Scan for the cell matching the given text and deliver its (X, Y) coordinate at center. 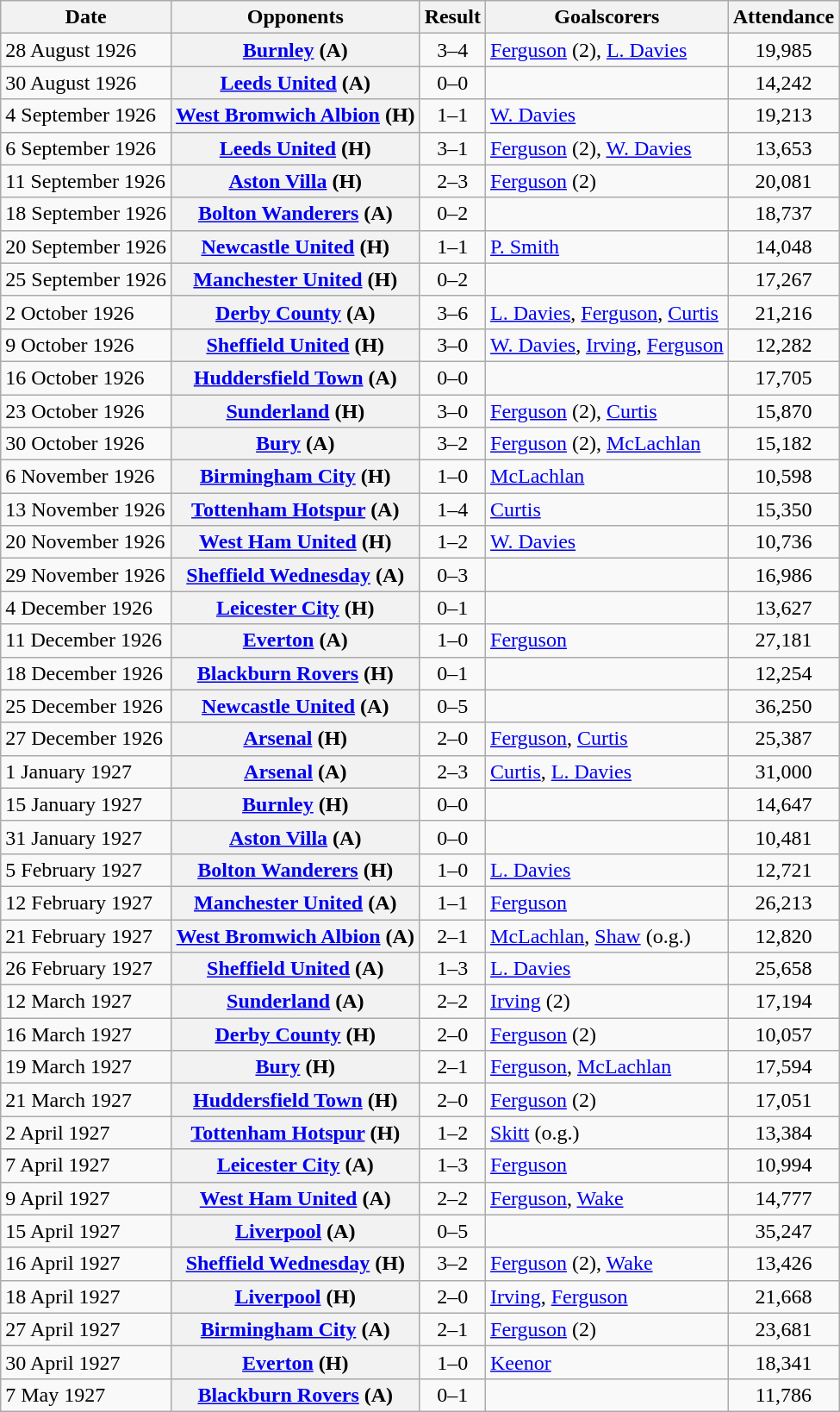
Bury (H) (295, 1067)
10,994 (783, 1165)
Date (86, 17)
12,820 (783, 935)
Ferguson (2), Curtis (607, 411)
Bury (A) (295, 444)
Sunderland (A) (295, 1002)
9 April 1927 (86, 1198)
Blackburn Rovers (H) (295, 673)
15,870 (783, 411)
Burnley (A) (295, 50)
Arsenal (A) (295, 772)
14,777 (783, 1198)
31,000 (783, 772)
26,213 (783, 903)
Sheffield United (H) (295, 345)
25 September 1926 (86, 279)
11 September 1926 (86, 181)
Ferguson (2), Wake (607, 1264)
35,247 (783, 1231)
Tottenham Hotspur (H) (295, 1133)
Bolton Wanderers (H) (295, 870)
5 February 1927 (86, 870)
Birmingham City (A) (295, 1329)
3–1 (452, 148)
21,668 (783, 1296)
15 April 1927 (86, 1231)
13,426 (783, 1264)
4 December 1926 (86, 608)
12,254 (783, 673)
12,721 (783, 870)
1 January 1927 (86, 772)
15,182 (783, 444)
Birmingham City (H) (295, 477)
6 September 1926 (86, 148)
13,627 (783, 608)
10,057 (783, 1034)
23,681 (783, 1329)
27 April 1927 (86, 1329)
21,216 (783, 312)
18 September 1926 (86, 214)
17,051 (783, 1100)
Leicester City (A) (295, 1165)
18 December 1926 (86, 673)
Attendance (783, 17)
Goalscorers (607, 17)
West Ham United (H) (295, 542)
21 March 1927 (86, 1100)
36,250 (783, 706)
Sunderland (H) (295, 411)
Ferguson (2), L. Davies (607, 50)
Newcastle United (A) (295, 706)
Ferguson (2), McLachlan (607, 444)
16 October 1926 (86, 378)
Curtis, L. Davies (607, 772)
McLachlan (607, 477)
Derby County (H) (295, 1034)
3–4 (452, 50)
17,705 (783, 378)
30 April 1927 (86, 1362)
McLachlan, Shaw (o.g.) (607, 935)
19,213 (783, 116)
15 January 1927 (86, 804)
7 May 1927 (86, 1395)
29 November 1926 (86, 575)
20,081 (783, 181)
Arsenal (H) (295, 739)
Ferguson, McLachlan (607, 1067)
20 September 1926 (86, 247)
Burnley (H) (295, 804)
23 October 1926 (86, 411)
28 August 1926 (86, 50)
7 April 1927 (86, 1165)
Leeds United (A) (295, 83)
12 February 1927 (86, 903)
6 November 1926 (86, 477)
Liverpool (A) (295, 1231)
20 November 1926 (86, 542)
30 August 1926 (86, 83)
W. Davies, Irving, Ferguson (607, 345)
Derby County (A) (295, 312)
13,384 (783, 1133)
12,282 (783, 345)
West Ham United (A) (295, 1198)
21 February 1927 (86, 935)
10,736 (783, 542)
14,242 (783, 83)
31 January 1927 (86, 837)
Leeds United (H) (295, 148)
18 April 1927 (86, 1296)
25,658 (783, 969)
Irving, Ferguson (607, 1296)
Aston Villa (A) (295, 837)
Aston Villa (H) (295, 181)
Newcastle United (H) (295, 247)
11,786 (783, 1395)
18,341 (783, 1362)
Irving (2) (607, 1002)
14,647 (783, 804)
0–3 (452, 575)
Manchester United (H) (295, 279)
18,737 (783, 214)
17,267 (783, 279)
19,985 (783, 50)
9 October 1926 (86, 345)
Everton (H) (295, 1362)
Blackburn Rovers (A) (295, 1395)
11 December 1926 (86, 640)
Ferguson, Curtis (607, 739)
Huddersfield Town (A) (295, 378)
16 April 1927 (86, 1264)
2 April 1927 (86, 1133)
25,387 (783, 739)
Leicester City (H) (295, 608)
West Bromwich Albion (A) (295, 935)
10,481 (783, 837)
Ferguson, Wake (607, 1198)
30 October 1926 (86, 444)
19 March 1927 (86, 1067)
25 December 1926 (86, 706)
West Bromwich Albion (H) (295, 116)
16,986 (783, 575)
Skitt (o.g.) (607, 1133)
14,048 (783, 247)
13,653 (783, 148)
Sheffield Wednesday (A) (295, 575)
17,594 (783, 1067)
4 September 1926 (86, 116)
Liverpool (H) (295, 1296)
Result (452, 17)
27 December 1926 (86, 739)
Tottenham Hotspur (A) (295, 509)
2 October 1926 (86, 312)
12 March 1927 (86, 1002)
Opponents (295, 17)
Ferguson (2), W. Davies (607, 148)
Bolton Wanderers (A) (295, 214)
Sheffield Wednesday (H) (295, 1264)
17,194 (783, 1002)
L. Davies, Ferguson, Curtis (607, 312)
27,181 (783, 640)
13 November 1926 (86, 509)
1–4 (452, 509)
Everton (A) (295, 640)
Manchester United (A) (295, 903)
26 February 1927 (86, 969)
Keenor (607, 1362)
3–6 (452, 312)
16 March 1927 (86, 1034)
P. Smith (607, 247)
Huddersfield Town (H) (295, 1100)
Sheffield United (A) (295, 969)
Curtis (607, 509)
15,350 (783, 509)
10,598 (783, 477)
